Return [X, Y] of the center of cell containing provided text 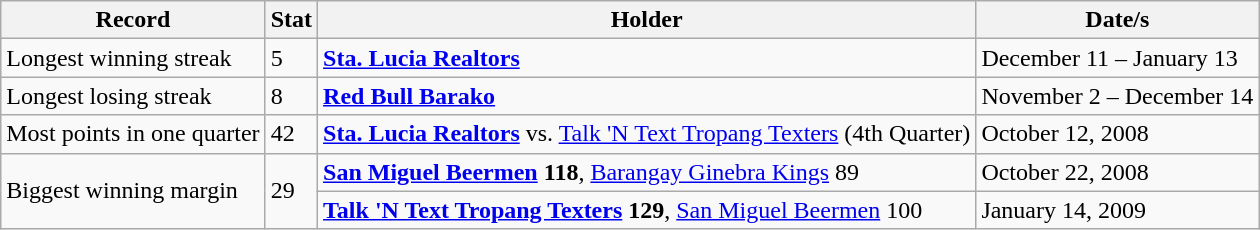
Most points in one quarter [133, 134]
Longest losing streak [133, 96]
October 12, 2008 [1118, 134]
Date/s [1118, 20]
Holder [647, 20]
December 11 – January 13 [1118, 58]
October 22, 2008 [1118, 172]
Sta. Lucia Realtors vs. Talk 'N Text Tropang Texters (4th Quarter) [647, 134]
November 2 – December 14 [1118, 96]
San Miguel Beermen 118, Barangay Ginebra Kings 89 [647, 172]
Talk 'N Text Tropang Texters 129, San Miguel Beermen 100 [647, 210]
Longest winning streak [133, 58]
Sta. Lucia Realtors [647, 58]
42 [291, 134]
5 [291, 58]
29 [291, 191]
Stat [291, 20]
Record [133, 20]
January 14, 2009 [1118, 210]
Biggest winning margin [133, 191]
8 [291, 96]
Red Bull Barako [647, 96]
